Identify which cell holds the provided text, then report its [X, Y] central coordinate. 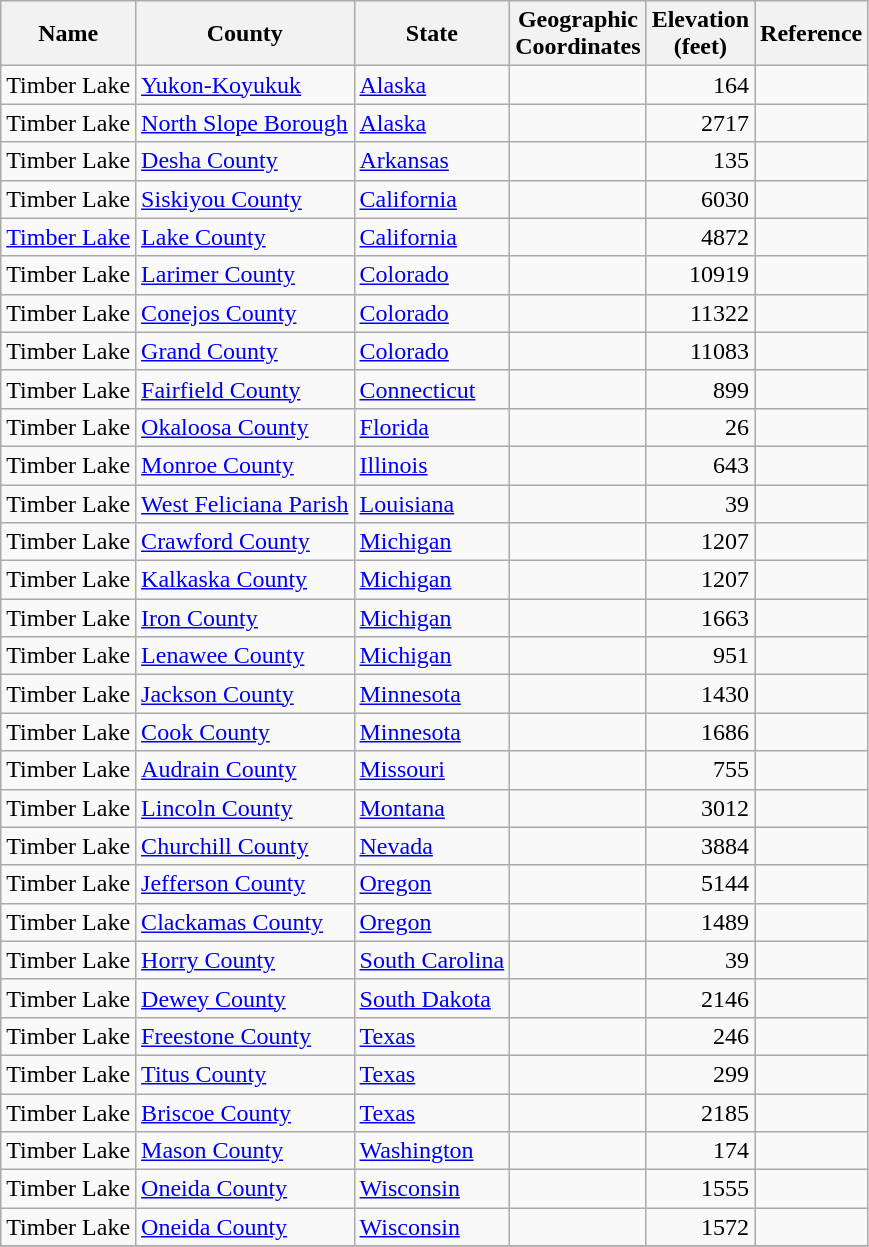
1572 [700, 1227]
26 [700, 427]
Reference [812, 34]
Illinois [432, 465]
Florida [432, 427]
Briscoe County [245, 1113]
Lincoln County [245, 808]
643 [700, 465]
755 [700, 770]
Fairfield County [245, 389]
Cook County [245, 732]
Churchill County [245, 846]
Iron County [245, 618]
Grand County [245, 351]
1555 [700, 1189]
Titus County [245, 1074]
Jackson County [245, 694]
West Feliciana Parish [245, 503]
2185 [700, 1113]
5144 [700, 884]
Lake County [245, 237]
State [432, 34]
North Slope Borough [245, 123]
Washington [432, 1151]
Desha County [245, 161]
1489 [700, 922]
Larimer County [245, 275]
Jefferson County [245, 884]
1430 [700, 694]
GeographicCoordinates [578, 34]
135 [700, 161]
246 [700, 1036]
Louisiana [432, 503]
Crawford County [245, 542]
Montana [432, 808]
2717 [700, 123]
899 [700, 389]
3884 [700, 846]
2146 [700, 998]
Horry County [245, 960]
Clackamas County [245, 922]
Elevation(feet) [700, 34]
Monroe County [245, 465]
Freestone County [245, 1036]
Siskiyou County [245, 199]
Kalkaska County [245, 580]
6030 [700, 199]
Missouri [432, 770]
3012 [700, 808]
South Carolina [432, 960]
11083 [700, 351]
1686 [700, 732]
County [245, 34]
Lenawee County [245, 656]
Audrain County [245, 770]
11322 [700, 313]
Mason County [245, 1151]
164 [700, 85]
1663 [700, 618]
Connecticut [432, 389]
299 [700, 1074]
Nevada [432, 846]
10919 [700, 275]
174 [700, 1151]
South Dakota [432, 998]
Name [68, 34]
Dewey County [245, 998]
Okaloosa County [245, 427]
Yukon-Koyukuk [245, 85]
4872 [700, 237]
Conejos County [245, 313]
951 [700, 656]
Arkansas [432, 161]
